Search for the cell housing the specified text and yield its [x, y] center coordinate. 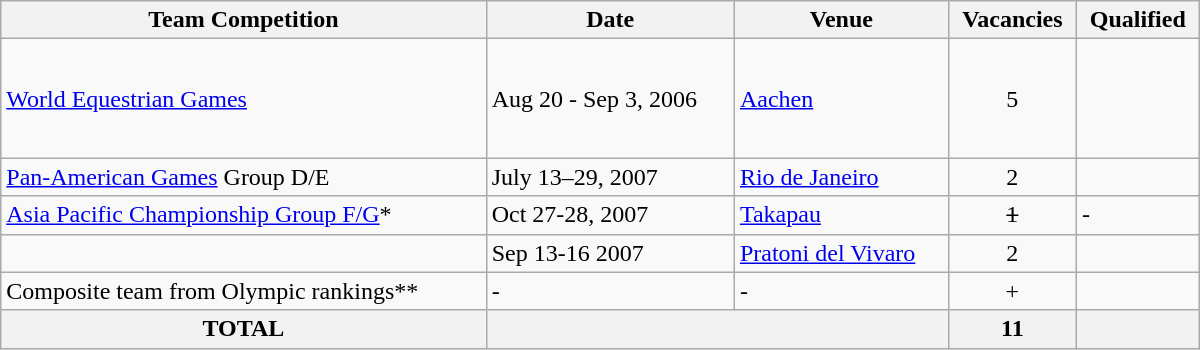
Oct 27-28, 2007 [610, 215]
Vacancies [1012, 20]
World Equestrian Games [244, 98]
Sep 13-16 2007 [610, 253]
TOTAL [244, 329]
Date [610, 20]
Aachen [841, 98]
11 [1012, 329]
Pan-American Games Group D/E [244, 177]
Qualified [1138, 20]
July 13–29, 2007 [610, 177]
Team Competition [244, 20]
Takapau [841, 215]
Rio de Janeiro [841, 177]
Asia Pacific Championship Group F/G* [244, 215]
5 [1012, 98]
Composite team from Olympic rankings** [244, 291]
Venue [841, 20]
+ [1012, 291]
Pratoni del Vivaro [841, 253]
1 [1012, 215]
Aug 20 - Sep 3, 2006 [610, 98]
